Pinpoint the cell where the given text exists, returning its [x, y] midpoint coordinate. 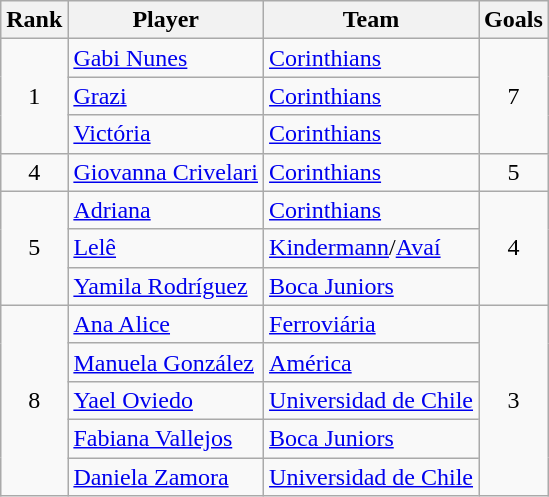
Giovanna Crivelari [166, 172]
Gabi Nunes [166, 58]
Daniela Zamora [166, 477]
Ferroviária [372, 324]
Rank [34, 20]
Player [166, 20]
Yamila Rodríguez [166, 286]
Grazi [166, 96]
Lelê [166, 248]
Fabiana Vallejos [166, 438]
Ana Alice [166, 324]
Victória [166, 134]
Kindermann/Avaí [372, 248]
8 [34, 400]
Yael Oviedo [166, 400]
7 [514, 96]
América [372, 362]
Team [372, 20]
Adriana [166, 210]
3 [514, 400]
1 [34, 96]
Goals [514, 20]
Manuela González [166, 362]
